Find where the given text appears and provide that cell's center as [x, y] coordinate. 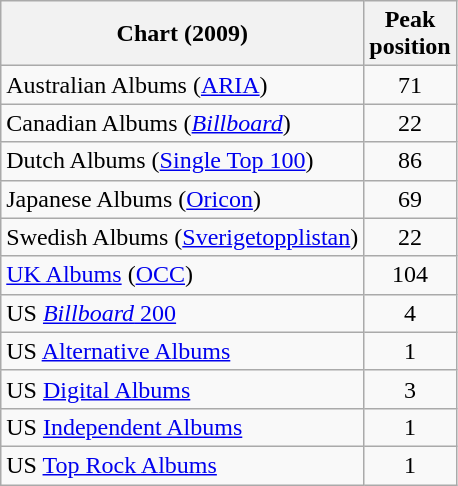
US Digital Albums [182, 389]
Japanese Albums (Oricon) [182, 199]
Canadian Albums (Billboard) [182, 123]
US Independent Albums [182, 427]
Dutch Albums (Single Top 100) [182, 161]
71 [410, 85]
Swedish Albums (Sverigetopplistan) [182, 237]
US Billboard 200 [182, 313]
4 [410, 313]
104 [410, 275]
3 [410, 389]
UK Albums (OCC) [182, 275]
69 [410, 199]
US Top Rock Albums [182, 465]
86 [410, 161]
US Alternative Albums [182, 351]
Australian Albums (ARIA) [182, 85]
Chart (2009) [182, 34]
Peakposition [410, 34]
